From the cell containing the given text, extract its center point as [X, Y] coordinate. 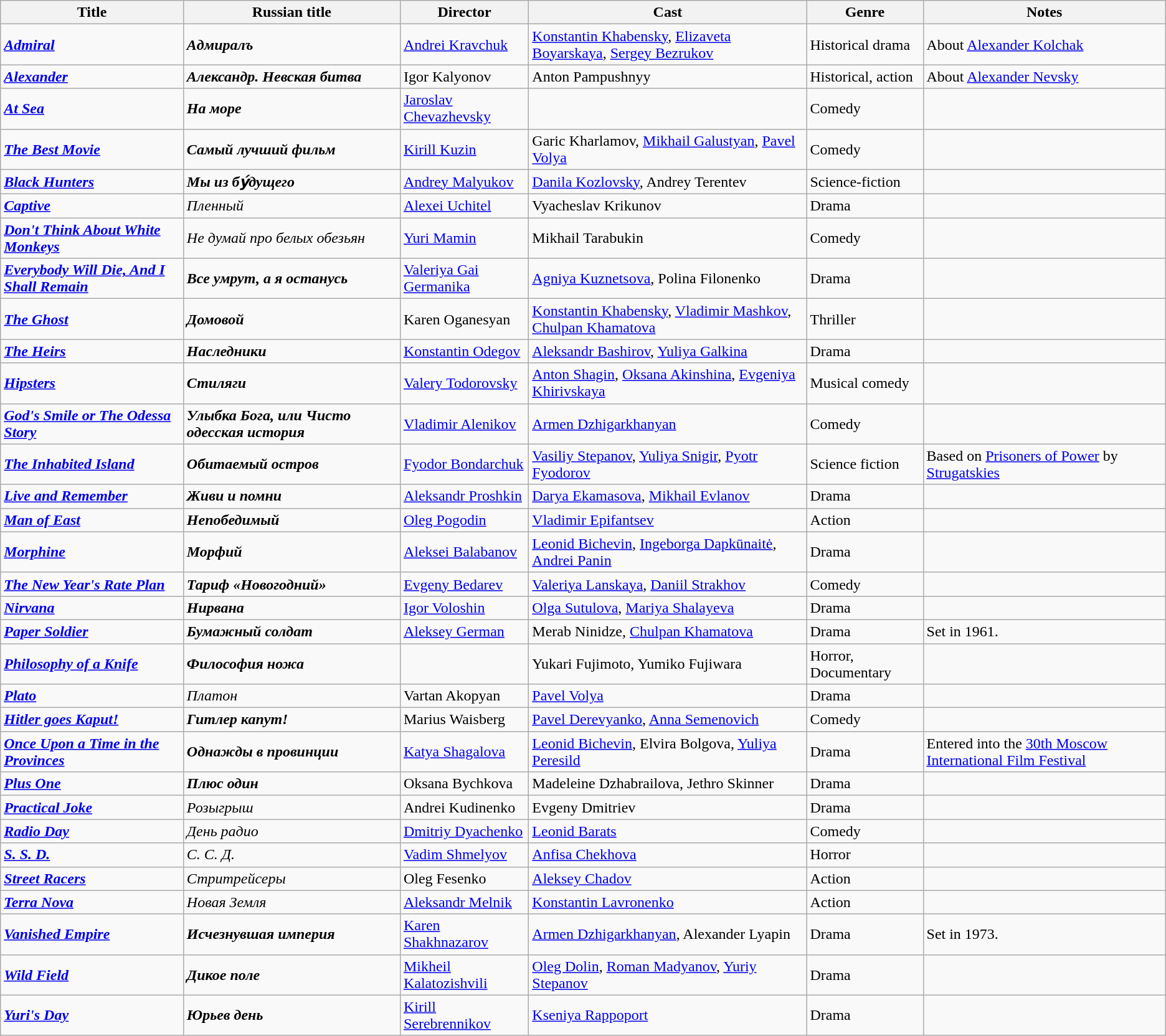
Igor Voloshin [464, 608]
Anfisa Chekhova [668, 855]
День радио [291, 831]
Mikhail Tarabukin [668, 238]
Practical Joke [92, 808]
Бумажный солдат [291, 631]
Oksana Bychkova [464, 784]
Director [464, 12]
Once Upon a Time in the Provinces [92, 752]
Дикое поле [291, 975]
Valery Todorovsky [464, 384]
Live and Remember [92, 496]
Katya Shagalova [464, 752]
Юрьев день [291, 1015]
Morphine [92, 552]
Igor Kalyonov [464, 77]
Marius Waisberg [464, 720]
Valeriya Lanskaya, Daniil Strakhov [668, 584]
Danila Kozlovsky, Andrey Terentev [668, 182]
Vanished Empire [92, 934]
Anton Pampushnyy [668, 77]
About Alexander Nevsky [1044, 77]
Yuri Mamin [464, 238]
Alexei Uchitel [464, 206]
Admiral [92, 45]
Морфий [291, 552]
Armen Dzhigarkhanyan, Alexander Lyapin [668, 934]
Самый лучший фильм [291, 149]
Alexander [92, 77]
Horror [865, 855]
Title [92, 12]
Garic Kharlamov, Mikhail Galustyan, Pavel Volya [668, 149]
Merab Ninidze, Chulpan Khamatova [668, 631]
Не думай про белых обезьян [291, 238]
Karen Shakhnazarov [464, 934]
Based on Prisoners of Power by Strugatskies [1044, 464]
Стиляги [291, 384]
Russian title [291, 12]
Anton Shagin, Oksana Akinshina, Evgeniya Khirivskaya [668, 384]
Kirill Kuzin [464, 149]
Vartan Akopyan [464, 696]
The New Year's Rate Plan [92, 584]
Hipsters [92, 384]
Konstantin Khabensky, Vladimir Mashkov, Chulpan Khamatova [668, 319]
Fyodor Bondarchuk [464, 464]
Oleg Dolin, Roman Madyanov, Yuriy Stepanov [668, 975]
Aleksandr Melnik [464, 902]
Наследники [291, 351]
Armen Dzhigarkhanyan [668, 423]
Домовой [291, 319]
Живи и помни [291, 496]
Стритрейсеры [291, 878]
Leonid Bichevin, Elvira Bolgova, Yuliya Peresild [668, 752]
Black Hunters [92, 182]
The Best Movie [92, 149]
Konstantin Khabensky, Elizaveta Boyarskaya, Sergey Bezrukov [668, 45]
Новая Земля [291, 902]
Aleksei Balabanov [464, 552]
Гитлер капут! [291, 720]
Нирвана [291, 608]
На море [291, 108]
Genre [865, 12]
Man of East [92, 520]
Plus One [92, 784]
Historical drama [865, 45]
Leonid Barats [668, 831]
Entered into the 30th Moscow International Film Festival [1044, 752]
Science-fiction [865, 182]
At Sea [92, 108]
Aleksandr Proshkin [464, 496]
Mikheil Kalatozishvili [464, 975]
Oleg Fesenko [464, 878]
Hitler goes Kaput! [92, 720]
С. С. Д. [291, 855]
Captive [92, 206]
The Heirs [92, 351]
Notes [1044, 12]
Agniya Kuznetsova, Polina Filonenko [668, 279]
Street Racers [92, 878]
Адмиралъ [291, 45]
Darya Ekamasova, Mikhail Evlanov [668, 496]
Historical, action [865, 77]
S. S. D. [92, 855]
Плюс один [291, 784]
Исчезнувшая империя [291, 934]
Kirill Serebrennikov [464, 1015]
Cast [668, 12]
Paper Soldier [92, 631]
Мы из бу́дущего [291, 182]
Непобедимый [291, 520]
Radio Day [92, 831]
Все умрут, а я останусь [291, 279]
Александр. Невская битва [291, 77]
Aleksandr Bashirov, Yuliya Galkina [668, 351]
Evgeny Bedarev [464, 584]
Andrei Kravchuk [464, 45]
Andrey Malyukov [464, 182]
Улыбка Бога, или Чисто одесская история [291, 423]
Pavel Derevyanko, Anna Semenovich [668, 720]
The Inhabited Island [92, 464]
Valeriya Gai Germanika [464, 279]
Vladimir Alenikov [464, 423]
About Alexander Kolchak [1044, 45]
Everybody Will Die, And I Shall Remain [92, 279]
Oleg Pogodin [464, 520]
Plato [92, 696]
Karen Oganesyan [464, 319]
Yuri's Day [92, 1015]
God's Smile or The Odessa Story [92, 423]
Vadim Shmelyov [464, 855]
Vasiliy Stepanov, Yuliya Snigir, Pyotr Fyodorov [668, 464]
Vladimir Epifantsev [668, 520]
Set in 1973. [1044, 934]
Musical comedy [865, 384]
Horror, Documentary [865, 664]
Terra Nova [92, 902]
Wild Field [92, 975]
Однажды в провинции [291, 752]
Thriller [865, 319]
Kseniya Rappoport [668, 1015]
Vyacheslav Krikunov [668, 206]
Розыгрыш [291, 808]
Evgeny Dmitriev [668, 808]
Aleksey German [464, 631]
Madeleine Dzhabrailova, Jethro Skinner [668, 784]
Philosophy of a Knife [92, 664]
Обитаемый остров [291, 464]
Dmitriy Dyachenko [464, 831]
Pavel Volya [668, 696]
Don't Think About White Monkeys [92, 238]
Olga Sutulova, Mariya Shalayeva [668, 608]
Konstantin Odegov [464, 351]
Aleksey Chadov [668, 878]
Science fiction [865, 464]
Set in 1961. [1044, 631]
Konstantin Lavronenko [668, 902]
Nirvana [92, 608]
Jaroslav Chevazhevsky [464, 108]
The Ghost [92, 319]
Yukari Fujimoto, Yumiko Fujiwara [668, 664]
Leonid Bichevin, Ingeborga Dapkūnaitė, Andrei Panin [668, 552]
Платон [291, 696]
Философия ножа [291, 664]
Пленный [291, 206]
Тариф «Новогодний» [291, 584]
Andrei Kudinenko [464, 808]
